Scan for the cell matching the given text and deliver its (x, y) coordinate at center. 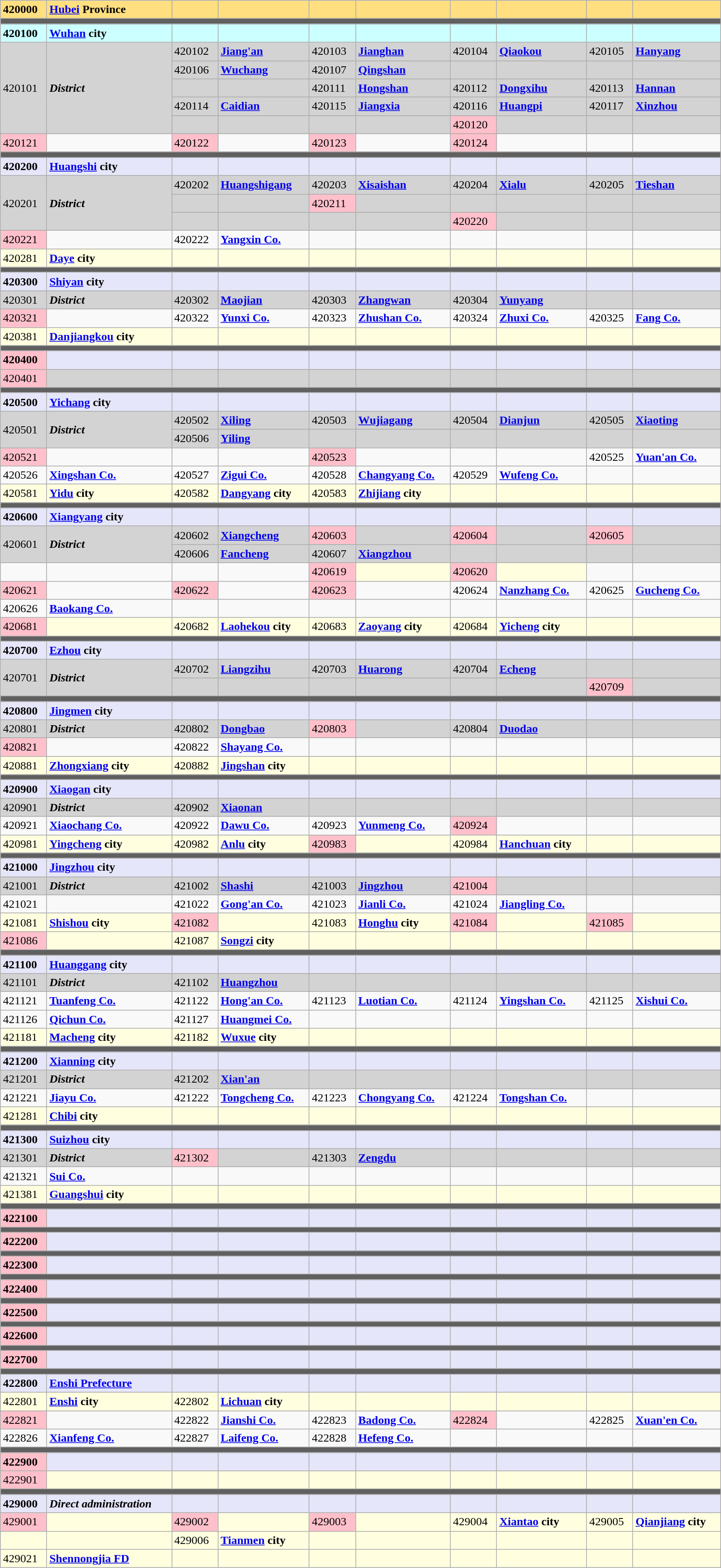
Jianli Co. (403, 904)
420504 (473, 420)
Huangpi (541, 106)
421181 (24, 1037)
420804 (473, 729)
Xiangcheng (263, 535)
Zhuxi Co. (541, 318)
422825 (609, 1420)
Danjiangkou city (109, 336)
Jingzhou city (109, 867)
420704 (473, 668)
420701 (24, 678)
422827 (195, 1438)
420321 (24, 318)
420882 (195, 765)
420325 (609, 318)
420301 (24, 300)
420604 (473, 535)
Yuan'an Co. (677, 457)
421126 (24, 1019)
421202 (195, 1079)
421085 (609, 922)
Hannan (677, 88)
420606 (195, 554)
420300 (24, 282)
421083 (332, 922)
421200 (24, 1061)
420100 (24, 33)
420605 (609, 535)
Laifeng Co. (263, 1438)
421022 (195, 904)
421201 (24, 1079)
420802 (195, 729)
420700 (24, 650)
Xingshan Co. (109, 475)
Jiang'an (263, 51)
420120 (473, 124)
Jianghan (403, 51)
Wujiagang (403, 420)
421301 (24, 1158)
Zengdu (403, 1158)
420529 (473, 475)
421182 (195, 1037)
420821 (24, 747)
Chongyang Co. (403, 1098)
420924 (473, 826)
421081 (24, 922)
421082 (195, 922)
420502 (195, 420)
Xianfeng Co. (109, 1438)
422826 (24, 1438)
420222 (195, 240)
420803 (332, 729)
420621 (24, 590)
422828 (332, 1438)
Xiaochang Co. (109, 826)
Zaoyang city (403, 627)
Fang Co. (677, 318)
420983 (332, 844)
421084 (473, 922)
421302 (195, 1158)
420526 (24, 475)
420304 (473, 300)
Lichuan city (263, 1401)
420203 (332, 185)
421003 (332, 886)
Nanzhang Co. (541, 590)
Yangxin Co. (263, 240)
Tongcheng Co. (263, 1098)
420102 (195, 51)
420503 (332, 420)
429000 (24, 1504)
420582 (195, 494)
420123 (332, 143)
Huangzhou (263, 983)
420619 (332, 572)
Songzi city (263, 940)
Dangyang city (263, 494)
420302 (195, 300)
Zhongxiang city (109, 765)
Huangshigang (263, 185)
421222 (195, 1098)
420323 (332, 318)
420626 (24, 608)
420601 (24, 544)
420205 (609, 185)
420113 (609, 88)
420105 (609, 51)
422600 (24, 1336)
421124 (473, 1001)
420900 (24, 789)
Fancheng (263, 554)
420902 (195, 807)
Hongshan (403, 88)
421024 (473, 904)
420822 (195, 747)
Shayang Co. (263, 747)
Zhushan Co. (403, 318)
422802 (195, 1401)
421023 (332, 904)
Xuan'en Co. (677, 1420)
420624 (473, 590)
420107 (332, 70)
Jiangxia (403, 106)
421002 (195, 886)
Shennongjia FD (109, 1558)
420583 (332, 494)
Xian'an (263, 1079)
421321 (24, 1176)
420201 (24, 203)
421086 (24, 940)
Yingshan Co. (541, 1001)
421021 (24, 904)
Qichun Co. (109, 1019)
Maojian (263, 300)
429003 (332, 1522)
422901 (24, 1480)
Tongshan Co. (541, 1098)
422801 (24, 1401)
Xianning city (109, 1061)
Xiling (263, 420)
422300 (24, 1265)
Qingshan (403, 70)
Jingmen city (109, 711)
Huangmei Co. (263, 1019)
Qianjiang city (677, 1522)
420620 (473, 572)
421000 (24, 867)
Dianjun (541, 420)
420106 (195, 70)
429004 (473, 1522)
Qiaokou (541, 51)
Macheng city (109, 1037)
420525 (609, 457)
420281 (24, 258)
422823 (332, 1420)
Yunyang (541, 300)
421100 (24, 964)
420625 (609, 590)
Liangzihu (263, 668)
420982 (195, 844)
420921 (24, 826)
420801 (24, 729)
420122 (195, 143)
421224 (473, 1098)
Dongbao (263, 729)
Wufeng Co. (541, 475)
420303 (332, 300)
Badong Co. (403, 1420)
420682 (195, 627)
420603 (332, 535)
Huarong (403, 668)
Suizhou city (109, 1139)
Changyang Co. (403, 475)
422822 (195, 1420)
420683 (332, 627)
420204 (473, 185)
Baokang Co. (109, 608)
420116 (473, 106)
421125 (609, 1001)
420523 (332, 457)
420506 (195, 438)
Gucheng Co. (677, 590)
Wuxue city (263, 1037)
Wuhan city (109, 33)
Direct administration (109, 1504)
421300 (24, 1139)
Yidu city (109, 494)
Chibi city (109, 1116)
Hefeng Co. (403, 1438)
420111 (332, 88)
Shishou city (109, 922)
Yunmeng Co. (403, 826)
421281 (24, 1116)
Hong'an Co. (263, 1001)
420681 (24, 627)
Luotian Co. (403, 1001)
420121 (24, 143)
Hubei Province (109, 10)
422400 (24, 1289)
420324 (473, 318)
420984 (473, 844)
Gong'an Co. (263, 904)
Yicheng city (541, 627)
Huanggang city (109, 964)
Xiantao city (541, 1522)
420602 (195, 535)
422200 (24, 1242)
421101 (24, 983)
Shiyan city (109, 282)
Xialu (541, 185)
420622 (195, 590)
420881 (24, 765)
420211 (332, 203)
420623 (332, 590)
429001 (24, 1522)
420104 (473, 51)
420381 (24, 336)
420202 (195, 185)
Wuchang (263, 70)
421303 (332, 1158)
Xiaogan city (109, 789)
420115 (332, 106)
420981 (24, 844)
Jianshi Co. (263, 1420)
420322 (195, 318)
Laohekou city (263, 627)
420702 (195, 668)
420684 (473, 627)
429005 (609, 1522)
Anlu city (263, 844)
Zhijiang city (403, 494)
Sui Co. (109, 1176)
Xishui Co. (677, 1001)
420112 (473, 88)
421223 (332, 1098)
429002 (195, 1522)
Xiaoting (677, 420)
Xiaonan (263, 807)
Jiangling Co. (541, 904)
420200 (24, 166)
422100 (24, 1218)
420114 (195, 106)
Hanyang (677, 51)
Jingzhou (403, 886)
420527 (195, 475)
Xiangzhou (403, 554)
422700 (24, 1359)
420703 (332, 668)
Dongxihu (541, 88)
421121 (24, 1001)
420709 (609, 687)
420101 (24, 88)
420581 (24, 494)
Tuanfeng Co. (109, 1001)
Zhangwan (403, 300)
Xiangyang city (109, 517)
421122 (195, 1001)
Hanchuan city (541, 844)
420521 (24, 457)
Yichang city (109, 402)
422821 (24, 1420)
422800 (24, 1383)
429021 (24, 1558)
420221 (24, 240)
420000 (24, 10)
Yingcheng city (109, 844)
Tieshan (677, 185)
Xisaishan (403, 185)
420103 (332, 51)
421127 (195, 1019)
421123 (332, 1001)
422500 (24, 1312)
420600 (24, 517)
Zigui Co. (263, 475)
Shashi (263, 886)
Echeng (541, 668)
429006 (195, 1540)
420220 (473, 222)
420400 (24, 360)
421001 (24, 886)
Yunxi Co. (263, 318)
Enshi city (109, 1401)
420901 (24, 807)
421004 (473, 886)
420800 (24, 711)
420528 (332, 475)
Duodao (541, 729)
421102 (195, 983)
422900 (24, 1462)
Huangshi city (109, 166)
Ezhou city (109, 650)
Guangshui city (109, 1194)
Daye city (109, 258)
Jiayu Co. (109, 1098)
420505 (609, 420)
Yiling (263, 438)
420500 (24, 402)
421381 (24, 1194)
Enshi Prefecture (109, 1383)
Tianmen city (263, 1540)
420607 (332, 554)
420117 (609, 106)
420401 (24, 378)
420501 (24, 429)
Xinzhou (677, 106)
420922 (195, 826)
Dawu Co. (263, 826)
422824 (473, 1420)
Caidian (263, 106)
Honghu city (403, 922)
420124 (473, 143)
421221 (24, 1098)
421087 (195, 940)
Jingshan city (263, 765)
420923 (332, 826)
